Find where the given text appears and provide that cell's center as [X, Y] coordinate. 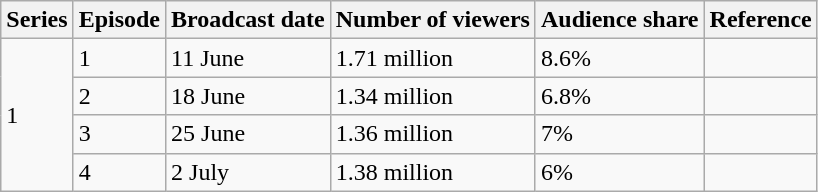
3 [119, 134]
1.38 million [432, 172]
1.34 million [432, 96]
6.8% [620, 96]
1.71 million [432, 58]
11 June [248, 58]
Audience share [620, 20]
1.36 million [432, 134]
Episode [119, 20]
2 July [248, 172]
18 June [248, 96]
4 [119, 172]
25 June [248, 134]
6% [620, 172]
Broadcast date [248, 20]
8.6% [620, 58]
Number of viewers [432, 20]
7% [620, 134]
Series [37, 20]
2 [119, 96]
Reference [760, 20]
